Detect which cell encompasses the target text, then output its (X, Y) center coordinate. 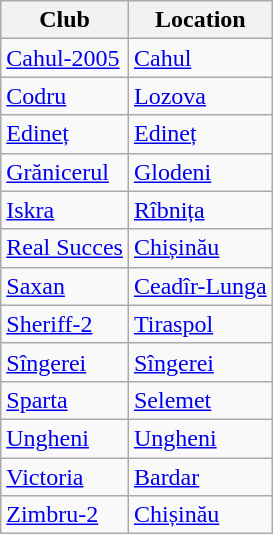
Victoria (65, 477)
Real Succes (65, 248)
Sparta (65, 400)
Sheriff-2 (65, 324)
Selemet (200, 400)
Cahul-2005 (65, 58)
Codru (65, 96)
Club (65, 20)
Zimbru-2 (65, 515)
Saxan (65, 286)
Glodeni (200, 172)
Cahul (200, 58)
Ceadîr-Lunga (200, 286)
Grănicerul (65, 172)
Lozova (200, 96)
Iskra (65, 210)
Location (200, 20)
Tiraspol (200, 324)
Bardar (200, 477)
Rîbnița (200, 210)
